Return the [x, y] coordinate for the center point of the cell that contains the specified text.  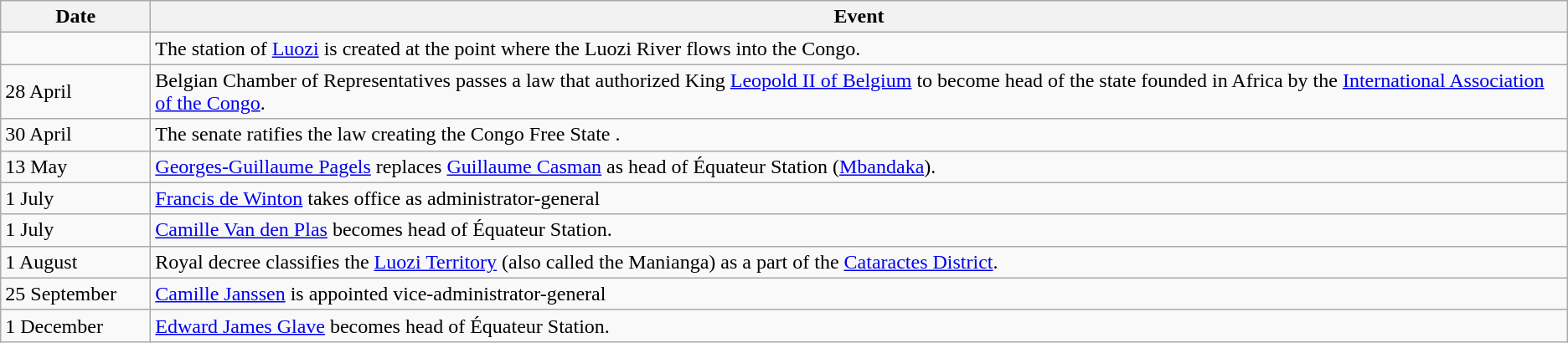
1 August [75, 262]
25 September [75, 294]
30 April [75, 135]
The station of Luozi is created at the point where the Luozi River flows into the Congo. [859, 49]
28 April [75, 92]
13 May [75, 166]
Edward James Glave becomes head of Équateur Station. [859, 325]
Royal decree classifies the Luozi Territory (also called the Manianga) as a part of the Cataractes District. [859, 262]
Francis de Winton takes office as administrator-general [859, 198]
1 December [75, 325]
Camille Janssen is appointed vice-administrator-general [859, 294]
The senate ratifies the law creating the Congo Free State . [859, 135]
Georges-Guillaume Pagels replaces Guillaume Casman as head of Équateur Station (Mbandaka). [859, 166]
Date [75, 17]
Camille Van den Plas becomes head of Équateur Station. [859, 230]
Event [859, 17]
